Identify which cell holds the provided text, then report its [X, Y] central coordinate. 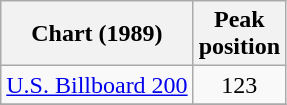
U.S. Billboard 200 [97, 85]
Chart (1989) [97, 34]
123 [239, 85]
Peakposition [239, 34]
